For the text-containing cell, return its midpoint in (X, Y) coordinate format. 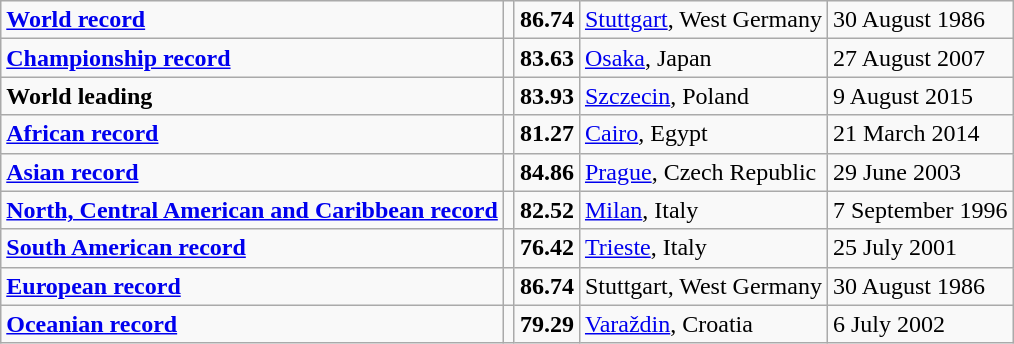
Trieste, Italy (703, 248)
29 June 2003 (920, 172)
Szczecin, Poland (703, 96)
World record (252, 20)
81.27 (546, 134)
7 September 1996 (920, 210)
25 July 2001 (920, 248)
27 August 2007 (920, 58)
North, Central American and Caribbean record (252, 210)
European record (252, 286)
84.86 (546, 172)
83.93 (546, 96)
76.42 (546, 248)
82.52 (546, 210)
Championship record (252, 58)
World leading (252, 96)
9 August 2015 (920, 96)
79.29 (546, 324)
Cairo, Egypt (703, 134)
Osaka, Japan (703, 58)
21 March 2014 (920, 134)
83.63 (546, 58)
Asian record (252, 172)
6 July 2002 (920, 324)
Milan, Italy (703, 210)
African record (252, 134)
Varaždin, Croatia (703, 324)
Oceanian record (252, 324)
South American record (252, 248)
Prague, Czech Republic (703, 172)
